Search for the cell housing the specified text and yield its (x, y) center coordinate. 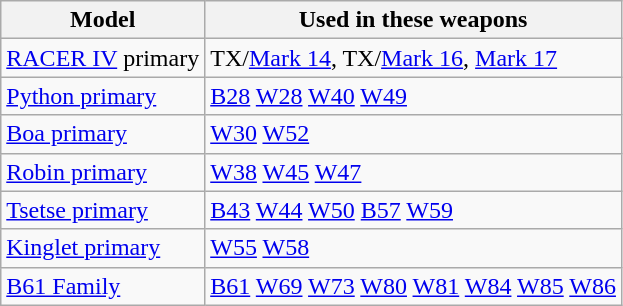
B61 W69 W73 W80 W81 W84 W85 W86 (414, 286)
RACER IV primary (103, 58)
B43 W44 W50 B57 W59 (414, 210)
Tsetse primary (103, 210)
W30 W52 (414, 134)
Boa primary (103, 134)
Robin primary (103, 172)
TX/Mark 14, TX/Mark 16, Mark 17 (414, 58)
B61 Family (103, 286)
W38 W45 W47 (414, 172)
Used in these weapons (414, 20)
Kinglet primary (103, 248)
Python primary (103, 96)
W55 W58 (414, 248)
B28 W28 W40 W49 (414, 96)
Model (103, 20)
